Identify which cell holds the provided text, then report its [X, Y] central coordinate. 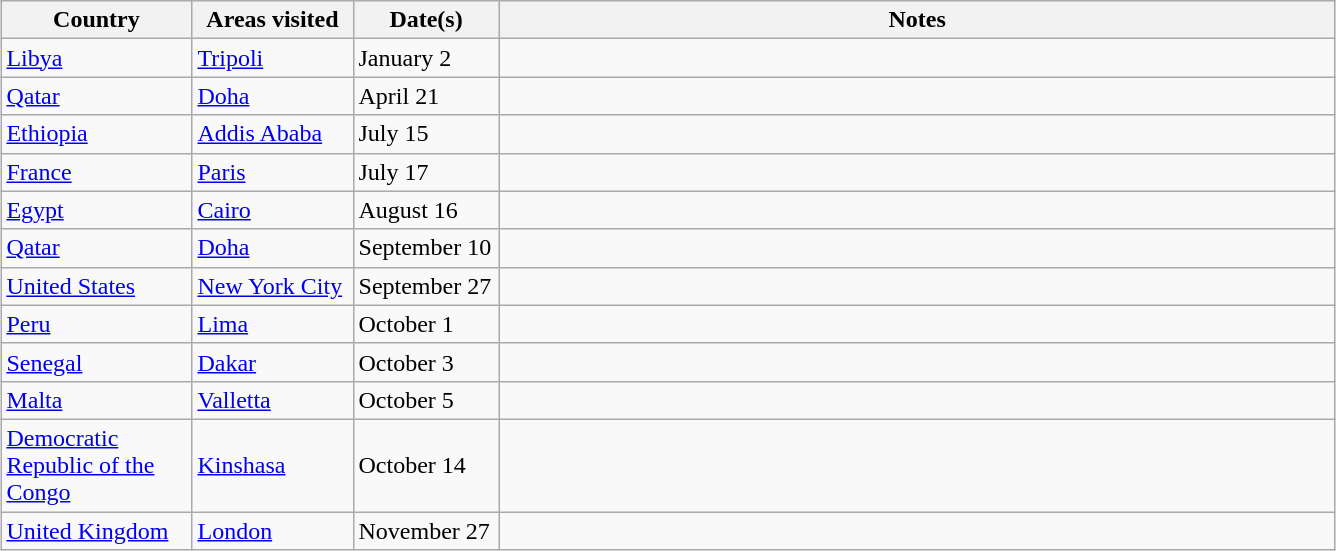
Areas visited [272, 20]
Tripoli [272, 58]
October 14 [426, 465]
November 27 [426, 531]
Libya [96, 58]
Addis Ababa [272, 134]
Democratic Republic of the Congo [96, 465]
April 21 [426, 96]
July 15 [426, 134]
Date(s) [426, 20]
France [96, 172]
Egypt [96, 210]
October 3 [426, 362]
Paris [272, 172]
August 16 [426, 210]
Notes [917, 20]
January 2 [426, 58]
July 17 [426, 172]
October 5 [426, 400]
October 1 [426, 324]
September 27 [426, 286]
Lima [272, 324]
Valletta [272, 400]
New York City [272, 286]
Malta [96, 400]
Country [96, 20]
Cairo [272, 210]
Ethiopia [96, 134]
Peru [96, 324]
United States [96, 286]
United Kingdom [96, 531]
Senegal [96, 362]
Dakar [272, 362]
London [272, 531]
September 10 [426, 248]
Kinshasa [272, 465]
